From the cell containing the given text, extract its center point as (X, Y) coordinate. 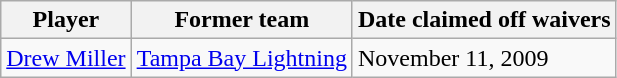
Date claimed off waivers (484, 20)
Tampa Bay Lightning (242, 58)
November 11, 2009 (484, 58)
Player (66, 20)
Drew Miller (66, 58)
Former team (242, 20)
